Detect which cell encompasses the target text, then output its [X, Y] center coordinate. 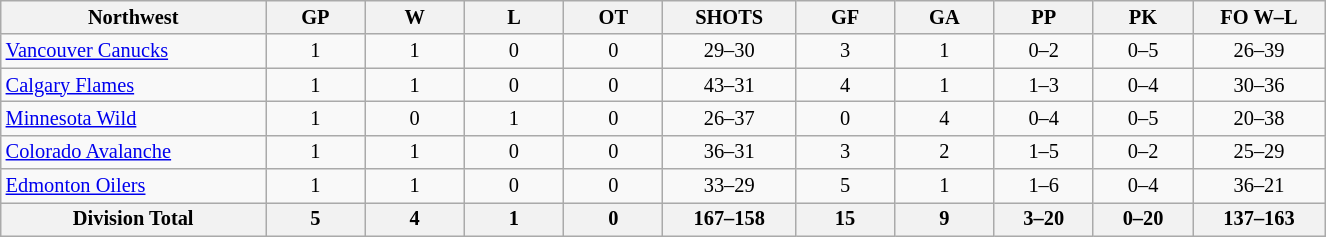
2 [944, 152]
PK [1142, 17]
0–20 [1142, 219]
26–37 [729, 118]
1–5 [1044, 152]
GP [316, 17]
137–163 [1260, 219]
29–30 [729, 51]
25–29 [1260, 152]
3–20 [1044, 219]
FO W–L [1260, 17]
15 [844, 219]
Division Total [134, 219]
1–3 [1044, 85]
9 [944, 219]
36–21 [1260, 186]
GF [844, 17]
W [414, 17]
Calgary Flames [134, 85]
GA [944, 17]
Edmonton Oilers [134, 186]
Colorado Avalanche [134, 152]
1–6 [1044, 186]
Minnesota Wild [134, 118]
Vancouver Canucks [134, 51]
167–158 [729, 219]
30–36 [1260, 85]
PP [1044, 17]
20–38 [1260, 118]
33–29 [729, 186]
OT [614, 17]
Northwest [134, 17]
36–31 [729, 152]
26–39 [1260, 51]
43–31 [729, 85]
L [514, 17]
SHOTS [729, 17]
